Provide the [x, y] coordinate of the cell's center where the given text is located.  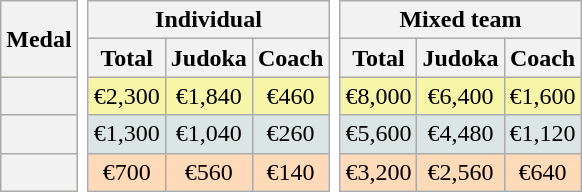
€2,300 [126, 96]
€560 [208, 172]
€460 [290, 96]
€8,000 [378, 96]
Mixed team [460, 20]
€140 [290, 172]
€5,600 [378, 134]
€260 [290, 134]
€6,400 [460, 96]
€1,120 [542, 134]
€3,200 [378, 172]
€2,560 [460, 172]
€1,600 [542, 96]
€4,480 [460, 134]
Individual [208, 20]
€1,300 [126, 134]
€1,840 [208, 96]
Medal [39, 39]
€1,040 [208, 134]
€700 [126, 172]
€640 [542, 172]
